Provide the (x, y) coordinate of the cell's center where the given text is located.  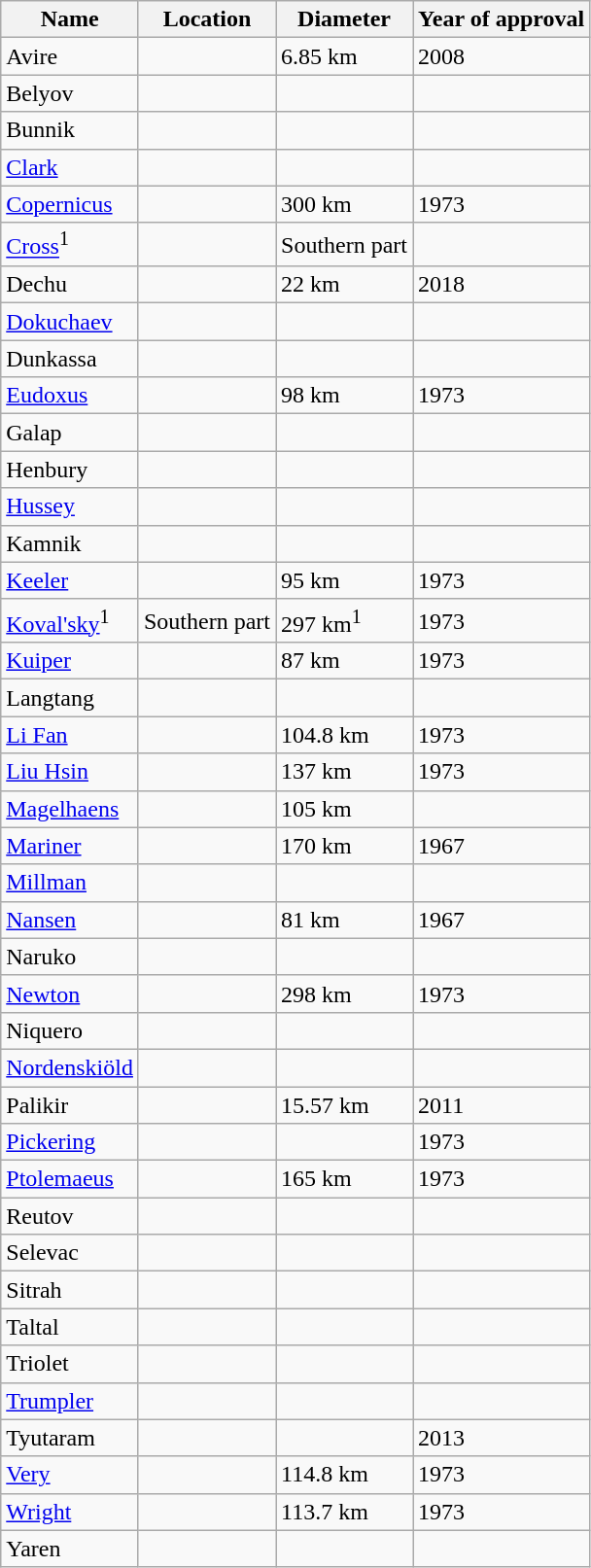
Nansen (70, 920)
Niquero (70, 1030)
Cross1 (70, 245)
95 km (344, 580)
Selevac (70, 1253)
Dokuchaev (70, 322)
Diameter (344, 19)
Millman (70, 883)
105 km (344, 809)
Copernicus (70, 204)
Magelhaens (70, 809)
Very (70, 1475)
Tyutaram (70, 1438)
Triolet (70, 1364)
2011 (502, 1105)
170 km (344, 846)
137 km (344, 772)
2013 (502, 1438)
Kamnik (70, 543)
Location (206, 19)
Galap (70, 433)
87 km (344, 661)
Belyov (70, 93)
Avire (70, 56)
165 km (344, 1179)
Henbury (70, 470)
Taltal (70, 1327)
Liu Hsin (70, 772)
Bunnik (70, 130)
Nordenskiöld (70, 1067)
113.7 km (344, 1512)
Keeler (70, 580)
2018 (502, 285)
Koval'sky1 (70, 620)
Year of approval (502, 19)
Kuiper (70, 661)
Sitrah (70, 1290)
Palikir (70, 1105)
298 km (344, 993)
Newton (70, 993)
22 km (344, 285)
Name (70, 19)
Reutov (70, 1216)
Naruko (70, 957)
Hussey (70, 506)
Yaren (70, 1549)
104.8 km (344, 735)
Pickering (70, 1142)
6.85 km (344, 56)
Eudoxus (70, 396)
Mariner (70, 846)
Wright (70, 1512)
2008 (502, 56)
15.57 km (344, 1105)
98 km (344, 396)
300 km (344, 204)
114.8 km (344, 1475)
Dunkassa (70, 359)
Dechu (70, 285)
Ptolemaeus (70, 1179)
Li Fan (70, 735)
Clark (70, 167)
81 km (344, 920)
Trumpler (70, 1401)
Langtang (70, 698)
297 km1 (344, 620)
